Search for the cell housing the specified text and yield its [x, y] center coordinate. 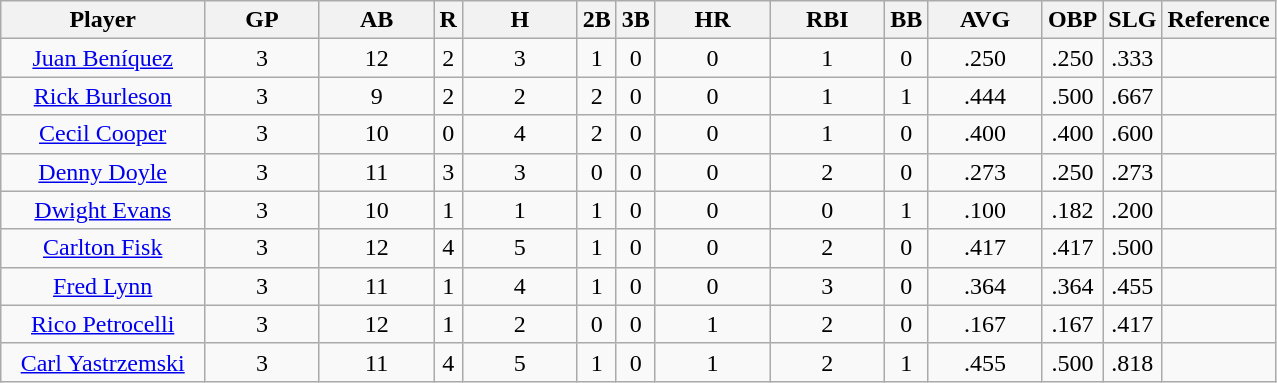
RBI [828, 20]
.333 [1132, 58]
.100 [986, 210]
OBP [1072, 20]
Fred Lynn [103, 286]
Denny Doyle [103, 172]
HR [712, 20]
Cecil Cooper [103, 134]
AB [376, 20]
GP [262, 20]
Carl Yastrzemski [103, 362]
Rico Petrocelli [103, 324]
AVG [986, 20]
Player [103, 20]
.182 [1072, 210]
.818 [1132, 362]
9 [376, 96]
.667 [1132, 96]
.444 [986, 96]
Rick Burleson [103, 96]
3B [636, 20]
BB [906, 20]
SLG [1132, 20]
.200 [1132, 210]
R [448, 20]
Juan Beníquez [103, 58]
H [520, 20]
Reference [1218, 20]
Dwight Evans [103, 210]
.600 [1132, 134]
Carlton Fisk [103, 248]
2B [596, 20]
